Extract the (X, Y) coordinate from the center of the cell holding the provided text.  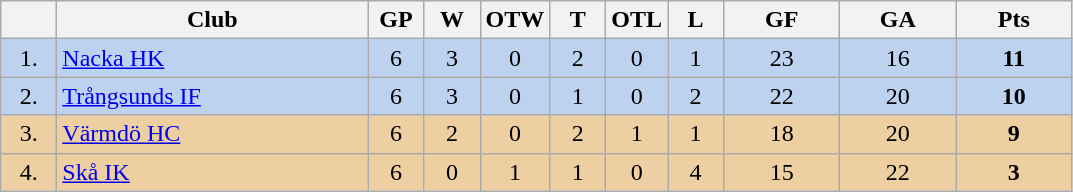
GA (898, 20)
11 (1014, 58)
W (452, 20)
Nacka HK (212, 58)
4. (29, 172)
10 (1014, 96)
Trångsunds IF (212, 96)
15 (782, 172)
T (578, 20)
1. (29, 58)
Club (212, 20)
GP (396, 20)
Pts (1014, 20)
OTW (515, 20)
L (696, 20)
GF (782, 20)
OTL (637, 20)
23 (782, 58)
9 (1014, 134)
4 (696, 172)
Skå IK (212, 172)
Värmdö HC (212, 134)
3. (29, 134)
2. (29, 96)
18 (782, 134)
16 (898, 58)
